Determine the (X, Y) coordinate at the center of the cell enclosing the given text.  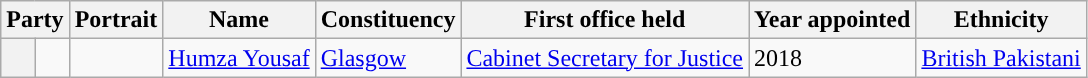
Glasgow (388, 58)
2018 (832, 58)
Name (239, 20)
Constituency (388, 20)
Portrait (116, 20)
Year appointed (832, 20)
Ethnicity (1001, 20)
British Pakistani (1001, 58)
Cabinet Secretary for Justice (605, 58)
Party (35, 20)
First office held (605, 20)
Humza Yousaf (239, 58)
